Capture the cell that displays the provided text and extract its (x, y) central coordinate. 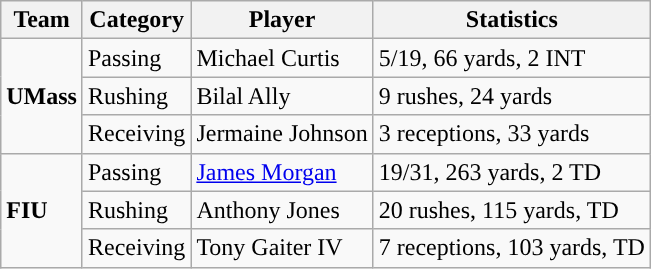
19/31, 263 yards, 2 TD (512, 172)
Category (136, 20)
Team (42, 20)
3 receptions, 33 yards (512, 134)
Player (282, 20)
UMass (42, 96)
9 rushes, 24 yards (512, 96)
20 rushes, 115 yards, TD (512, 210)
FIU (42, 210)
Bilal Ally (282, 96)
Statistics (512, 20)
7 receptions, 103 yards, TD (512, 248)
Michael Curtis (282, 58)
Tony Gaiter IV (282, 248)
5/19, 66 yards, 2 INT (512, 58)
James Morgan (282, 172)
Anthony Jones (282, 210)
Jermaine Johnson (282, 134)
